Identify which cell holds the provided text, then report its [X, Y] central coordinate. 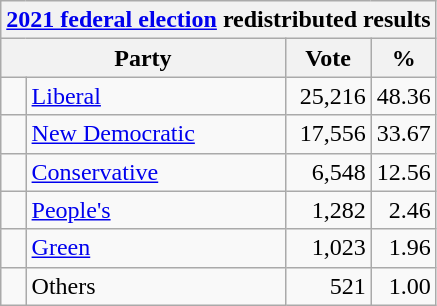
1.96 [404, 248]
Vote [328, 58]
% [404, 58]
Liberal [156, 96]
1,023 [328, 248]
People's [156, 210]
48.36 [404, 96]
6,548 [328, 172]
17,556 [328, 134]
12.56 [404, 172]
Party [143, 58]
25,216 [328, 96]
1,282 [328, 210]
Green [156, 248]
33.67 [404, 134]
Conservative [156, 172]
New Democratic [156, 134]
Others [156, 286]
1.00 [404, 286]
2021 federal election redistributed results [218, 20]
2.46 [404, 210]
521 [328, 286]
